From the cell containing the given text, extract its center point as (X, Y) coordinate. 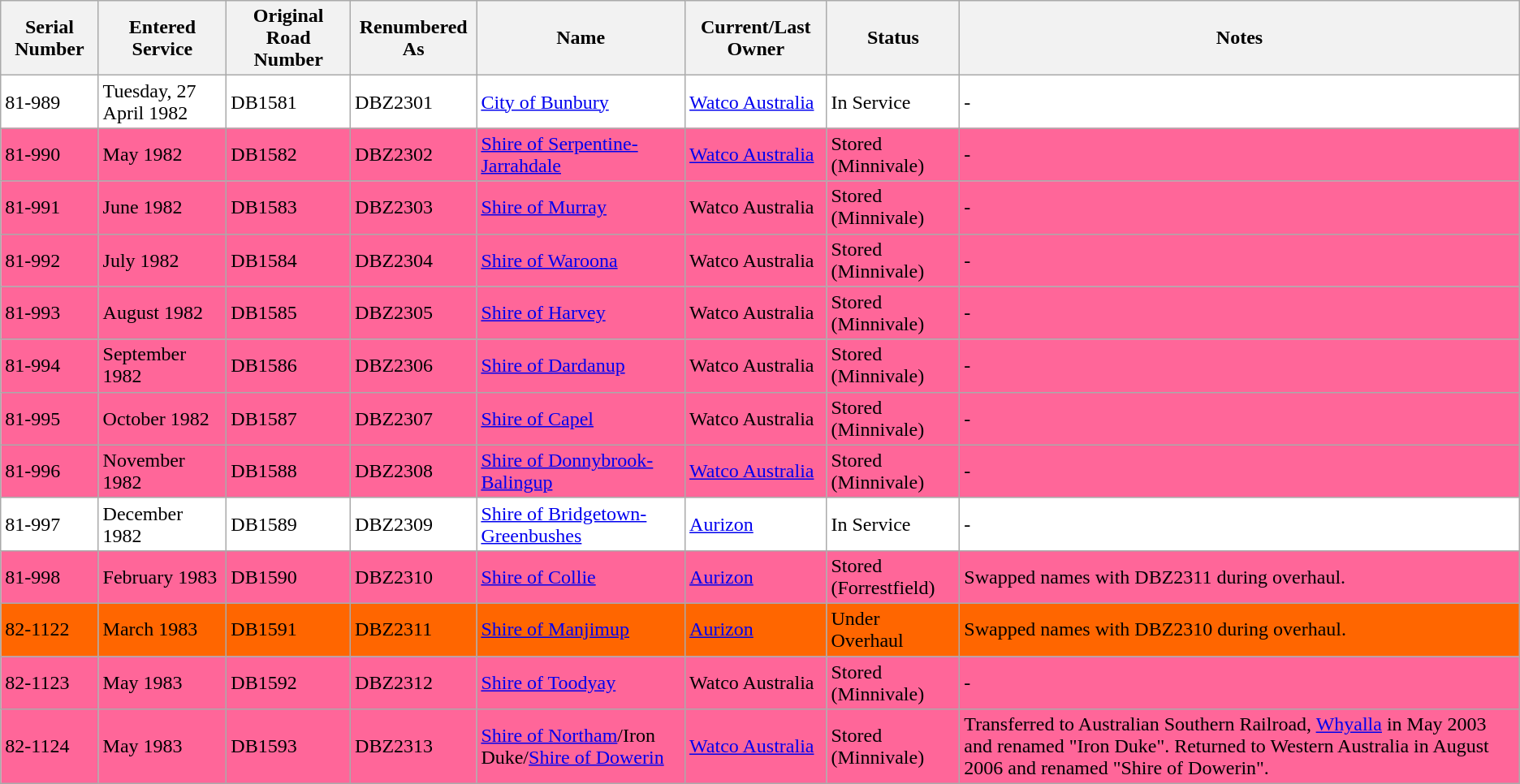
81-995 (50, 419)
City of Bunbury (581, 102)
Shire of Toodyay (581, 682)
Name (581, 38)
81-993 (50, 313)
81-994 (50, 365)
August 1982 (162, 313)
Notes (1239, 38)
DB1587 (289, 419)
Shire of Capel (581, 419)
DB1590 (289, 576)
November 1982 (162, 471)
July 1982 (162, 260)
Shire of Bridgetown-Greenbushes (581, 524)
DB1581 (289, 102)
DBZ2313 (414, 747)
Original Road Number (289, 38)
Shire of Murray (581, 208)
DBZ2309 (414, 524)
May 1982 (162, 154)
81-996 (50, 471)
81-989 (50, 102)
DB1591 (289, 630)
81-990 (50, 154)
Shire of Collie (581, 576)
June 1982 (162, 208)
Current/Last Owner (756, 38)
DB1582 (289, 154)
Status (893, 38)
Under Overhaul (893, 630)
Shire of Serpentine-Jarrahdale (581, 154)
82-1123 (50, 682)
March 1983 (162, 630)
February 1983 (162, 576)
Shire of Manjimup (581, 630)
Shire of Harvey (581, 313)
Shire of Donnybrook-Balingup (581, 471)
DBZ2308 (414, 471)
81-991 (50, 208)
DB1585 (289, 313)
DB1592 (289, 682)
Entered Service (162, 38)
DBZ2310 (414, 576)
81-997 (50, 524)
DBZ2305 (414, 313)
December 1982 (162, 524)
Swapped names with DBZ2311 during overhaul. (1239, 576)
DBZ2304 (414, 260)
DBZ2311 (414, 630)
DB1589 (289, 524)
DBZ2303 (414, 208)
DBZ2306 (414, 365)
DBZ2312 (414, 682)
81-998 (50, 576)
Swapped names with DBZ2310 during overhaul. (1239, 630)
DB1584 (289, 260)
October 1982 (162, 419)
DB1586 (289, 365)
Renumbered As (414, 38)
DB1583 (289, 208)
Shire of Northam/Iron Duke/Shire of Dowerin (581, 747)
Serial Number (50, 38)
DB1593 (289, 747)
Shire of Dardanup (581, 365)
Tuesday, 27 April 1982 (162, 102)
DB1588 (289, 471)
September 1982 (162, 365)
Shire of Waroona (581, 260)
DBZ2301 (414, 102)
81-992 (50, 260)
82-1122 (50, 630)
Stored (Forrestfield) (893, 576)
82-1124 (50, 747)
DBZ2302 (414, 154)
DBZ2307 (414, 419)
